For the text-containing cell, return its midpoint in [X, Y] coordinate format. 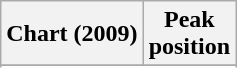
Chart (2009) [72, 34]
Peakposition [189, 34]
